Pinpoint the cell where the given text exists, returning its [X, Y] midpoint coordinate. 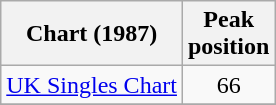
Peakposition [228, 34]
UK Singles Chart [92, 85]
Chart (1987) [92, 34]
66 [228, 85]
